Identify which cell holds the provided text, then report its [x, y] central coordinate. 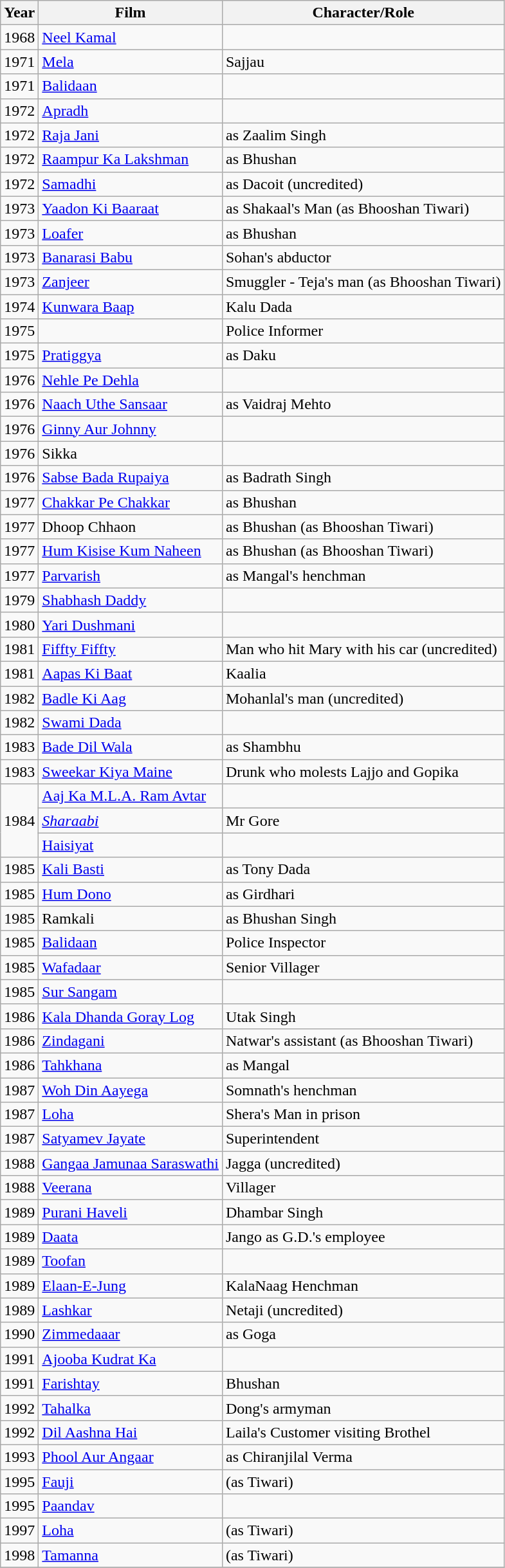
Sikka [131, 453]
Kala Dhanda Goray Log [131, 1016]
as Mangal's henchman [363, 576]
Phool Aur Angaar [131, 1457]
1979 [19, 600]
as Bhushan Singh [363, 918]
Naach Uthe Sansaar [131, 405]
Villager [363, 1188]
Sweekar Kiya Maine [131, 772]
Mohanlal's man (uncredited) [363, 698]
Sohan's abductor [363, 257]
Zimmedaaar [131, 1335]
Utak Singh [363, 1016]
Elaan-E-Jung [131, 1286]
Raja Jani [131, 135]
Woh Din Aayega [131, 1090]
Aapas Ki Baat [131, 673]
as Dacoit (uncredited) [363, 184]
1974 [19, 307]
Daata [131, 1237]
Aaj Ka M.L.A. Ram Avtar [131, 796]
Yaadon Ki Baaraat [131, 208]
Laila's Customer visiting Brothel [363, 1432]
1997 [19, 1531]
as Chiranjilal Verma [363, 1457]
Ajooba Kudrat Ka [131, 1359]
as Daku [363, 356]
Man who hit Mary with his car (uncredited) [363, 649]
Year [19, 13]
Ramkali [131, 918]
Dhoop Chhaon [131, 527]
KalaNaag Henchman [363, 1286]
Badle Ki Aag [131, 698]
Sabse Bada Rupaiya [131, 478]
Senior Villager [363, 967]
Parvarish [131, 576]
as Tony Dada [363, 870]
Nehle Pe Dehla [131, 380]
as Badrath Singh [363, 478]
1998 [19, 1555]
1984 [19, 821]
as Goga [363, 1335]
Sajjau [363, 62]
Pratiggya [131, 356]
Film [131, 13]
Purani Haveli [131, 1212]
Hum Kisise Kum Naheen [131, 551]
Tamanna [131, 1555]
Chakkar Pe Chakkar [131, 502]
Dong's armyman [363, 1408]
Zindagani [131, 1041]
Drunk who molests Lajjo and Gopika [363, 772]
Somnath's henchman [363, 1090]
Bhushan [363, 1383]
Loafer [131, 233]
Paandav [131, 1506]
Fauji [131, 1481]
Sharaabi [131, 821]
1980 [19, 624]
Tahkhana [131, 1065]
Yari Dushmani [131, 624]
1968 [19, 37]
Police Informer [363, 331]
Dil Aashna Hai [131, 1432]
Jango as G.D.'s employee [363, 1237]
Natwar's assistant (as Bhooshan Tiwari) [363, 1041]
Shabhash Daddy [131, 600]
Mr Gore [363, 821]
Toofan [131, 1261]
Neel Kamal [131, 37]
Hum Dono [131, 894]
Character/Role [363, 13]
Gangaa Jamunaa Saraswathi [131, 1163]
Mela [131, 62]
1990 [19, 1335]
Wafadaar [131, 967]
Smuggler - Teja's man (as Bhooshan Tiwari) [363, 282]
as Mangal [363, 1065]
Fiffty Fiffty [131, 649]
Apradh [131, 111]
Lashkar [131, 1310]
as Vaidraj Mehto [363, 405]
as Zaalim Singh [363, 135]
Superintendent [363, 1139]
Police Inspector [363, 943]
Banarasi Babu [131, 257]
Shera's Man in prison [363, 1115]
Swami Dada [131, 723]
Kaalia [363, 673]
Samadhi [131, 184]
Haisiyat [131, 845]
Ginny Aur Johnny [131, 429]
Sur Sangam [131, 992]
Jagga (uncredited) [363, 1163]
as Shakaal's Man (as Bhooshan Tiwari) [363, 208]
Veerana [131, 1188]
Dhambar Singh [363, 1212]
Satyamev Jayate [131, 1139]
as Girdhari [363, 894]
Kunwara Baap [131, 307]
Netaji (uncredited) [363, 1310]
Farishtay [131, 1383]
Zanjeer [131, 282]
Kali Basti [131, 870]
as Shambhu [363, 747]
Tahalka [131, 1408]
Raampur Ka Lakshman [131, 160]
Bade Dil Wala [131, 747]
1993 [19, 1457]
Kalu Dada [363, 307]
